Capture the cell that displays the provided text and extract its [X, Y] central coordinate. 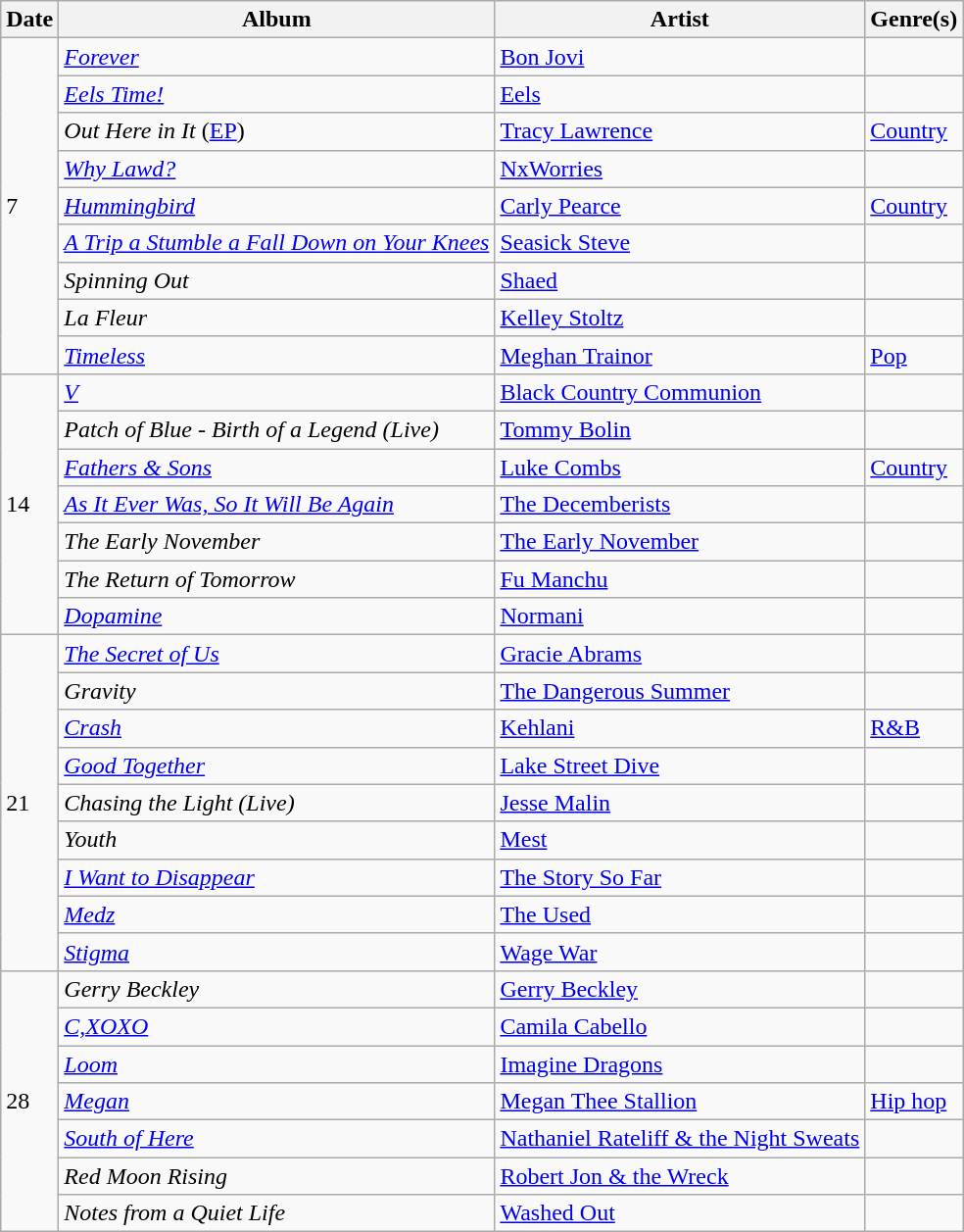
Tommy Bolin [680, 429]
Meghan Trainor [680, 355]
Album [276, 20]
Robert Jon & the Wreck [680, 1176]
The Decemberists [680, 505]
Tracy Lawrence [680, 131]
Washed Out [680, 1213]
The Used [680, 914]
A Trip a Stumble a Fall Down on Your Knees [276, 243]
V [276, 392]
Stigma [276, 952]
Genre(s) [914, 20]
Nathaniel Rateliff & the Night Sweats [680, 1139]
Hummingbird [276, 206]
Pop [914, 355]
Jesse Malin [680, 803]
Youth [276, 840]
Imagine Dragons [680, 1063]
Good Together [276, 765]
Spinning Out [276, 280]
Fu Manchu [680, 579]
South of Here [276, 1139]
Megan Thee Stallion [680, 1102]
Bon Jovi [680, 57]
R&B [914, 728]
Hip hop [914, 1102]
Gravity [276, 691]
La Fleur [276, 318]
Shaed [680, 280]
Luke Combs [680, 468]
Eels Time! [276, 94]
Wage War [680, 952]
The Secret of Us [276, 654]
Megan [276, 1102]
Gracie Abrams [680, 654]
Kehlani [680, 728]
Lake Street Dive [680, 765]
Seasick Steve [680, 243]
Eels [680, 94]
14 [29, 504]
Why Lawd? [276, 169]
Red Moon Rising [276, 1176]
The Story So Far [680, 877]
Crash [276, 728]
Fathers & Sons [276, 468]
Artist [680, 20]
I Want to Disappear [276, 877]
Date [29, 20]
Forever [276, 57]
The Return of Tomorrow [276, 579]
As It Ever Was, So It Will Be Again [276, 505]
Carly Pearce [680, 206]
Kelley Stoltz [680, 318]
Mest [680, 840]
Timeless [276, 355]
NxWorries [680, 169]
Patch of Blue - Birth of a Legend (Live) [276, 429]
Black Country Communion [680, 392]
28 [29, 1101]
21 [29, 804]
Dopamine [276, 616]
Out Here in It (EP) [276, 131]
Normani [680, 616]
Medz [276, 914]
Notes from a Quiet Life [276, 1213]
The Dangerous Summer [680, 691]
C,XOXO [276, 1026]
Chasing the Light (Live) [276, 803]
7 [29, 206]
Camila Cabello [680, 1026]
Loom [276, 1063]
